Identify which cell holds the provided text, then report its [x, y] central coordinate. 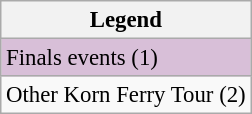
Other Korn Ferry Tour (2) [126, 95]
Legend [126, 20]
Finals events (1) [126, 58]
